Scan for the cell matching the given text and deliver its [X, Y] coordinate at center. 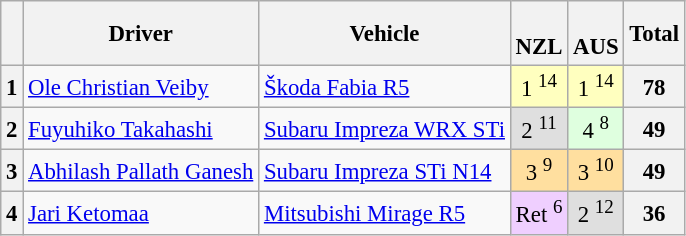
Subaru Impreza WRX STi [385, 129]
36 [654, 213]
Škoda Fabia R5 [385, 87]
AUS [596, 34]
Subaru Impreza STi N14 [385, 171]
Ole Christian Veiby [141, 87]
3 10 [596, 171]
Vehicle [385, 34]
Total [654, 34]
Ret 6 [538, 213]
Fuyuhiko Takahashi [141, 129]
4 [12, 213]
78 [654, 87]
3 [12, 171]
NZL [538, 34]
3 9 [538, 171]
Mitsubishi Mirage R5 [385, 213]
Driver [141, 34]
Jari Ketomaa [141, 213]
4 8 [596, 129]
2 [12, 129]
Abhilash Pallath Ganesh [141, 171]
1 [12, 87]
2 12 [596, 213]
2 11 [538, 129]
